Capture the cell that displays the provided text and extract its [x, y] central coordinate. 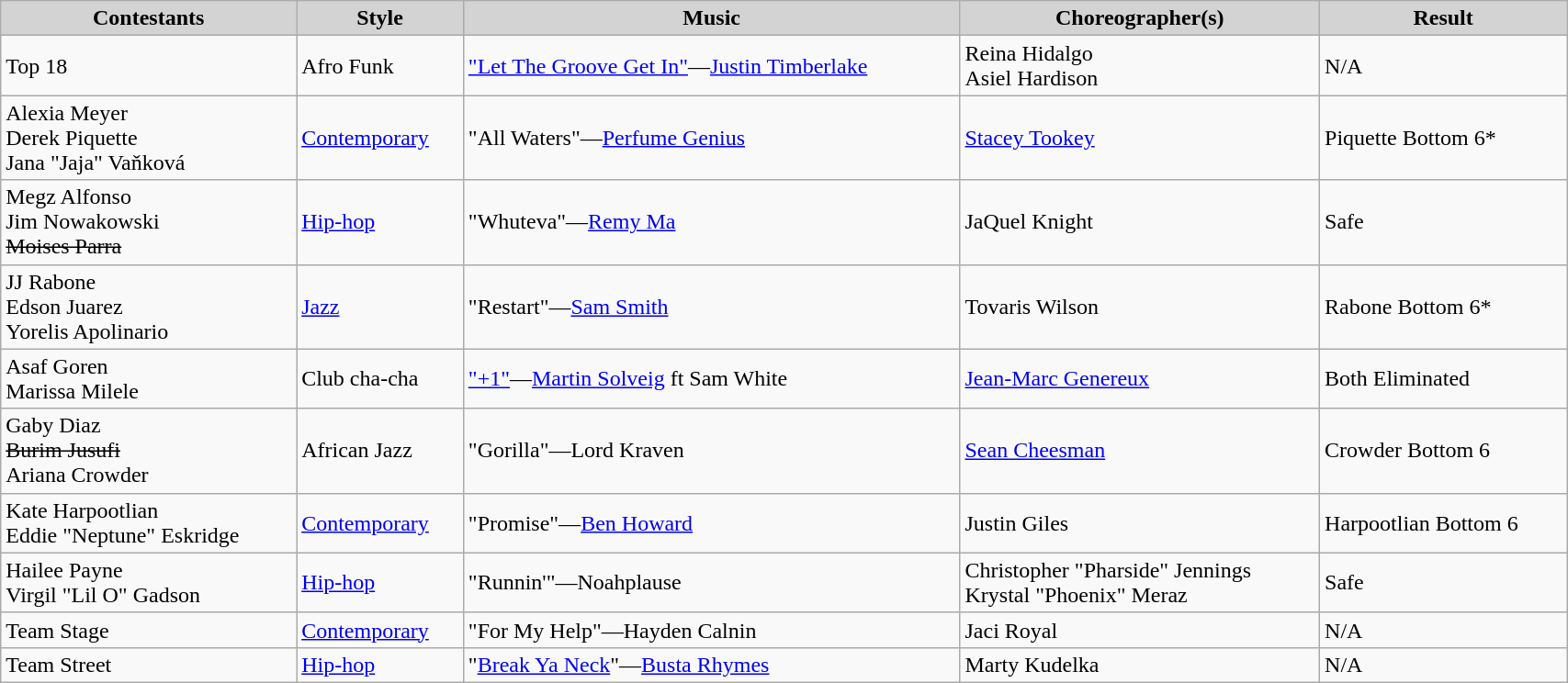
Crowder Bottom 6 [1444, 451]
Top 18 [149, 66]
"Whuteva"—Remy Ma [711, 222]
Jaci Royal [1140, 630]
"Restart"—Sam Smith [711, 307]
Choreographer(s) [1140, 18]
Hailee PayneVirgil "Lil O" Gadson [149, 582]
Team Stage [149, 630]
JJ RaboneEdson JuarezYorelis Apolinario [149, 307]
Both Eliminated [1444, 378]
Stacey Tookey [1140, 138]
"Gorilla"—Lord Kraven [711, 451]
Contestants [149, 18]
Tovaris Wilson [1140, 307]
Jazz [380, 307]
"Promise"—Ben Howard [711, 523]
Marty Kudelka [1140, 665]
Jean-Marc Genereux [1140, 378]
"All Waters"—Perfume Genius [711, 138]
Result [1444, 18]
"For My Help"—Hayden Calnin [711, 630]
Harpootlian Bottom 6 [1444, 523]
Megz AlfonsoJim NowakowskiMoises Parra [149, 222]
African Jazz [380, 451]
Rabone Bottom 6* [1444, 307]
Piquette Bottom 6* [1444, 138]
Christopher "Pharside" JenningsKrystal "Phoenix" Meraz [1140, 582]
Reina HidalgoAsiel Hardison [1140, 66]
"+1"—Martin Solveig ft Sam White [711, 378]
Music [711, 18]
Asaf GorenMarissa Milele [149, 378]
"Let The Groove Get In"—Justin Timberlake [711, 66]
"Break Ya Neck"—Busta Rhymes [711, 665]
"Runnin'"—Noahplause [711, 582]
Afro Funk [380, 66]
Sean Cheesman [1140, 451]
JaQuel Knight [1140, 222]
Club cha-cha [380, 378]
Kate HarpootlianEddie "Neptune" Eskridge [149, 523]
Team Street [149, 665]
Style [380, 18]
Justin Giles [1140, 523]
Alexia MeyerDerek PiquetteJana "Jaja" Vaňková [149, 138]
Gaby DiazBurim JusufiAriana Crowder [149, 451]
